Detect which cell encompasses the target text, then output its [X, Y] center coordinate. 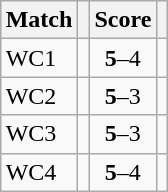
Match [39, 20]
Score [123, 20]
WC2 [39, 96]
WC3 [39, 134]
WC4 [39, 172]
WC1 [39, 58]
